From the cell containing the given text, extract its center point as [X, Y] coordinate. 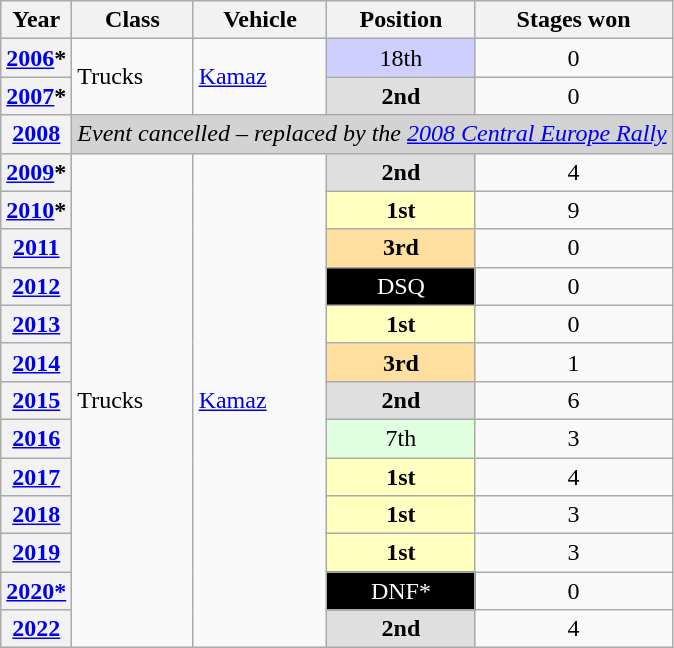
2022 [36, 629]
2011 [36, 248]
Year [36, 20]
2015 [36, 400]
2012 [36, 286]
Class [132, 20]
DSQ [401, 286]
7th [401, 438]
2014 [36, 362]
2009* [36, 172]
Vehicle [260, 20]
1 [574, 362]
2016 [36, 438]
2017 [36, 477]
6 [574, 400]
18th [401, 58]
2013 [36, 324]
2008 [36, 134]
Position [401, 20]
2018 [36, 515]
DNF* [401, 591]
2010* [36, 210]
2020* [36, 591]
Stages won [574, 20]
2007* [36, 96]
Event cancelled – replaced by the 2008 Central Europe Rally [372, 134]
2006* [36, 58]
9 [574, 210]
2019 [36, 553]
